Identify which cell holds the provided text, then report its [X, Y] central coordinate. 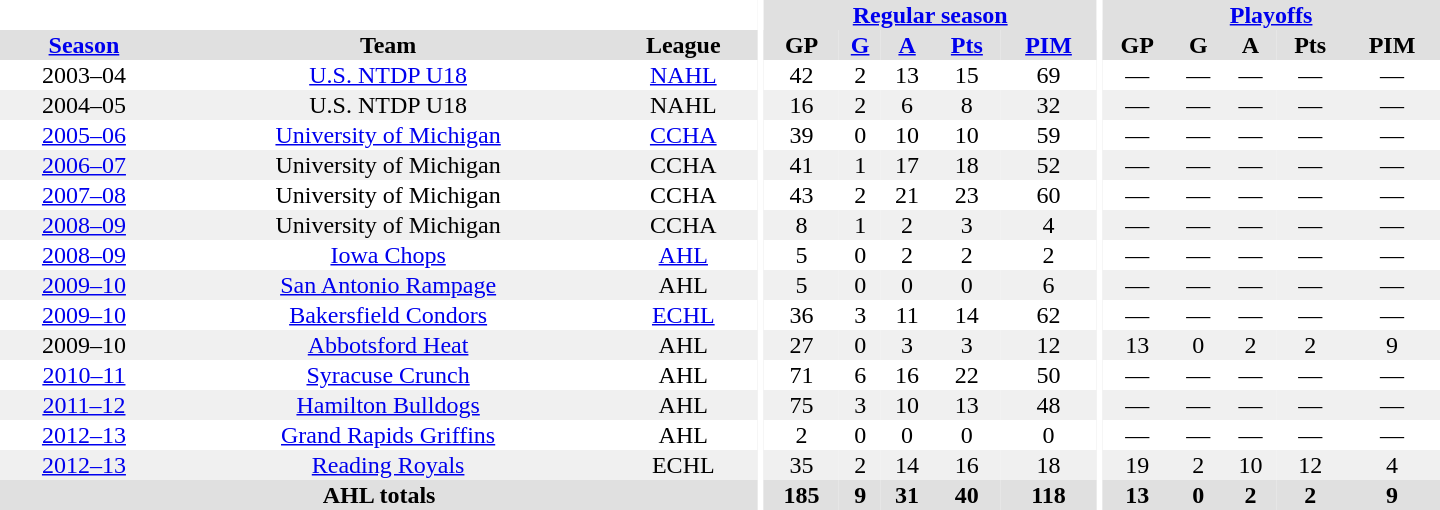
36 [802, 315]
2010–11 [84, 375]
Abbotsford Heat [388, 345]
17 [907, 165]
41 [802, 165]
2004–05 [84, 105]
39 [802, 135]
32 [1049, 105]
Team [388, 45]
15 [967, 75]
31 [907, 495]
Regular season [930, 15]
2005–06 [84, 135]
60 [1049, 195]
42 [802, 75]
Syracuse Crunch [388, 375]
2006–07 [84, 165]
23 [967, 195]
Grand Rapids Griffins [388, 435]
22 [967, 375]
118 [1049, 495]
50 [1049, 375]
43 [802, 195]
Iowa Chops [388, 255]
52 [1049, 165]
21 [907, 195]
59 [1049, 135]
69 [1049, 75]
71 [802, 375]
62 [1049, 315]
Playoffs [1271, 15]
San Antonio Rampage [388, 285]
Season [84, 45]
11 [907, 315]
40 [967, 495]
2007–08 [84, 195]
48 [1049, 405]
75 [802, 405]
2003–04 [84, 75]
Hamilton Bulldogs [388, 405]
35 [802, 465]
19 [1137, 465]
Reading Royals [388, 465]
27 [802, 345]
League [683, 45]
AHL totals [379, 495]
185 [802, 495]
2011–12 [84, 405]
Bakersfield Condors [388, 315]
